From the cell containing the given text, extract its center point as (x, y) coordinate. 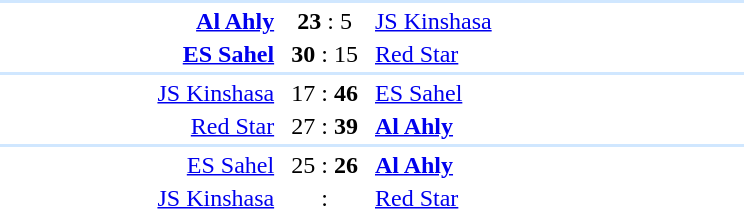
25 : 26 (325, 165)
30 : 15 (325, 54)
23 : 5 (325, 21)
27 : 39 (325, 126)
17 : 46 (325, 93)
